Detect which cell encompasses the target text, then output its (x, y) center coordinate. 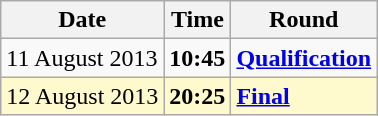
Time (198, 20)
Final (304, 96)
Round (304, 20)
11 August 2013 (82, 58)
10:45 (198, 58)
Date (82, 20)
20:25 (198, 96)
12 August 2013 (82, 96)
Qualification (304, 58)
